From the cell containing the given text, extract its center point as [X, Y] coordinate. 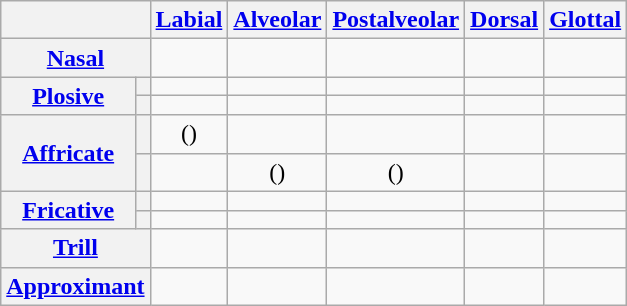
Labial [189, 20]
Trill [76, 248]
Glottal [586, 20]
Approximant [76, 286]
Plosive [68, 96]
Dorsal [504, 20]
Fricative [68, 210]
Affricate [68, 153]
Postalveolar [396, 20]
Nasal [76, 58]
Alveolar [278, 20]
